Determine the (X, Y) coordinate at the center of the cell enclosing the given text.  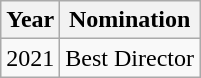
2021 (30, 58)
Best Director (130, 58)
Year (30, 20)
Nomination (130, 20)
